Return [x, y] of the center of cell containing provided text 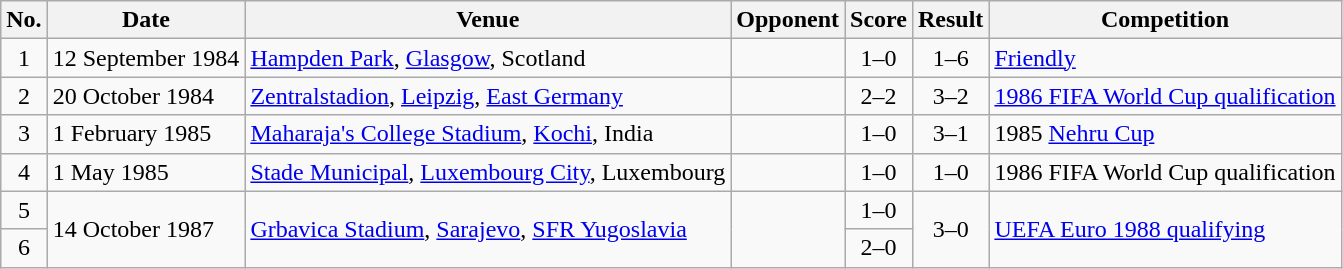
3–0 [950, 229]
1985 Nehru Cup [1165, 134]
5 [24, 210]
1 February 1985 [146, 134]
3–1 [950, 134]
Grbavica Stadium, Sarajevo, SFR Yugoslavia [488, 229]
No. [24, 20]
UEFA Euro 1988 qualifying [1165, 229]
2 [24, 96]
4 [24, 172]
14 October 1987 [146, 229]
6 [24, 248]
Venue [488, 20]
12 September 1984 [146, 58]
Result [950, 20]
Date [146, 20]
Score [879, 20]
20 October 1984 [146, 96]
Stade Municipal, Luxembourg City, Luxembourg [488, 172]
2–0 [879, 248]
Maharaja's College Stadium, Kochi, India [488, 134]
Friendly [1165, 58]
1 [24, 58]
3 [24, 134]
Opponent [788, 20]
Zentralstadion, Leipzig, East Germany [488, 96]
Competition [1165, 20]
3–2 [950, 96]
1–6 [950, 58]
1 May 1985 [146, 172]
2–2 [879, 96]
Hampden Park, Glasgow, Scotland [488, 58]
